Return [X, Y] of the center of cell containing provided text 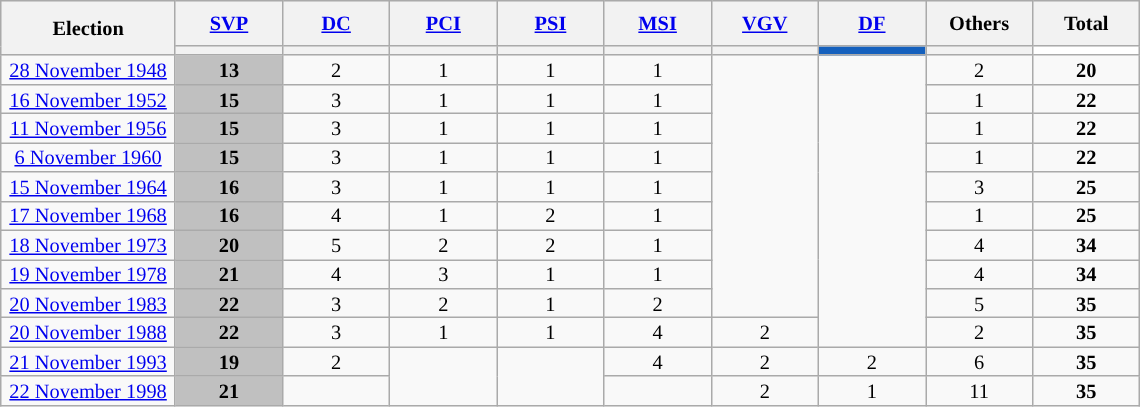
20 November 1983 [88, 302]
6 November 1960 [88, 156]
11 [980, 390]
28 November 1948 [88, 70]
Total [1086, 22]
13 [228, 70]
MSI [658, 22]
19 November 1978 [88, 274]
19 [228, 362]
PSI [550, 22]
DC [336, 22]
17 November 1968 [88, 216]
11 November 1956 [88, 128]
20 November 1988 [88, 332]
22 November 1998 [88, 390]
Election [88, 28]
SVP [228, 22]
6 [980, 362]
21 November 1993 [88, 362]
DF [872, 22]
VGV [764, 22]
18 November 1973 [88, 244]
15 November 1964 [88, 186]
PCI [444, 22]
16 November 1952 [88, 98]
Others [980, 22]
